Output the [X, Y] coordinate of the center of the cell containing the given text.  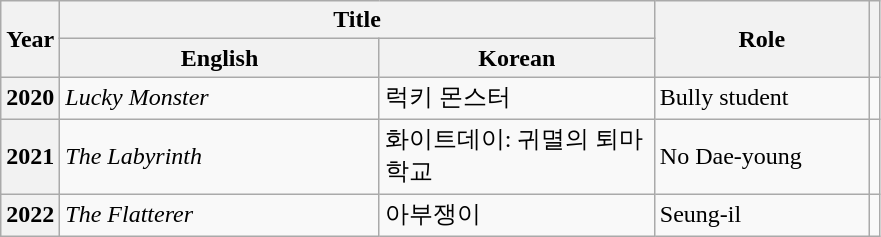
Role [762, 39]
Seung-il [762, 216]
Bully student [762, 98]
2020 [30, 98]
The Flatterer [220, 216]
Lucky Monster [220, 98]
럭키 몬스터 [516, 98]
2022 [30, 216]
English [220, 58]
No Dae-young [762, 156]
화이트데이: 귀멸의 퇴마학교 [516, 156]
Year [30, 39]
Korean [516, 58]
The Labyrinth [220, 156]
2021 [30, 156]
Title [358, 20]
아부쟁이 [516, 216]
